Identify which cell holds the provided text, then report its [X, Y] central coordinate. 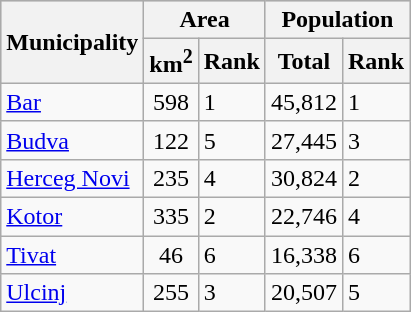
598 [171, 102]
Total [304, 62]
Municipality [72, 42]
Bar [72, 102]
122 [171, 140]
Area [205, 20]
Kotor [72, 217]
km2 [171, 62]
20,507 [304, 293]
Ulcinj [72, 293]
30,824 [304, 178]
46 [171, 255]
335 [171, 217]
Population [337, 20]
27,445 [304, 140]
22,746 [304, 217]
Tivat [72, 255]
235 [171, 178]
Budva [72, 140]
16,338 [304, 255]
Herceg Novi [72, 178]
255 [171, 293]
45,812 [304, 102]
